Return the (X, Y) coordinate for the center point of the cell that contains the specified text.  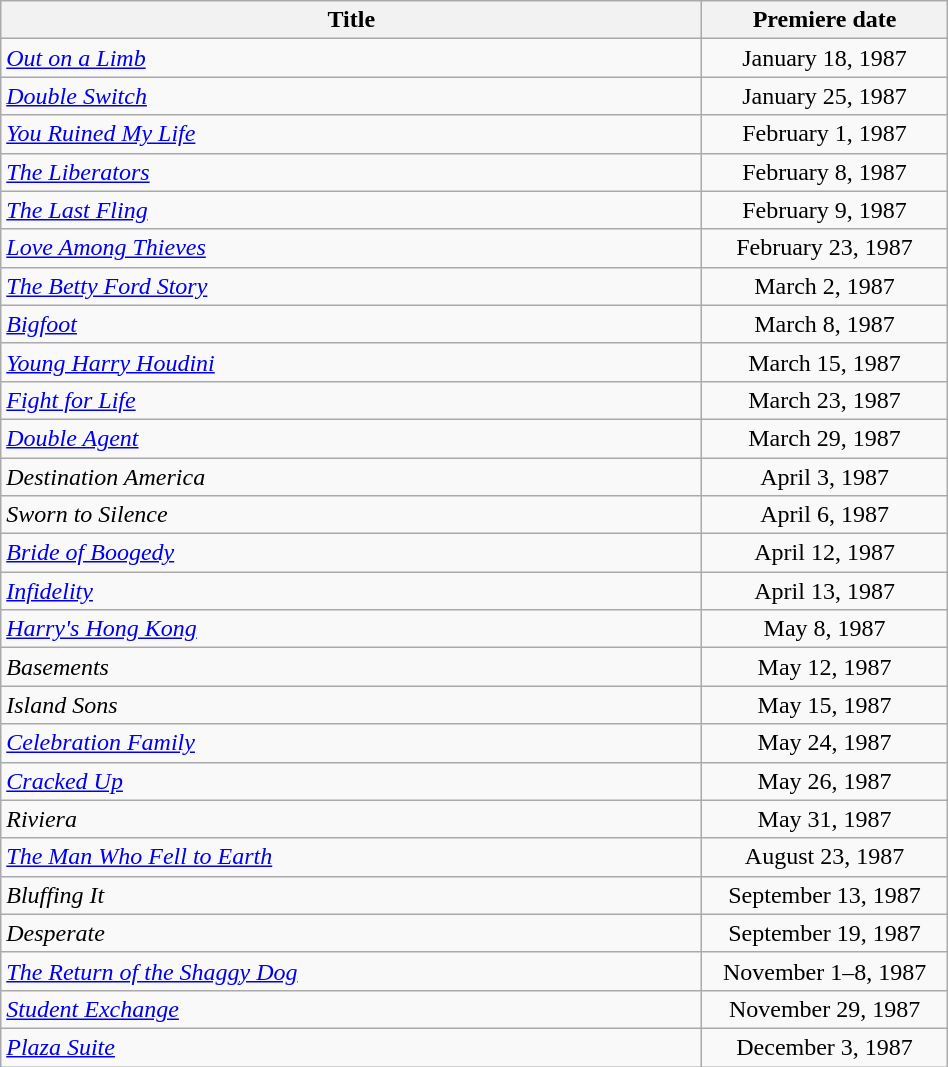
April 12, 1987 (824, 553)
Riviera (352, 819)
Destination America (352, 477)
March 8, 1987 (824, 324)
The Last Fling (352, 210)
Double Agent (352, 438)
November 1–8, 1987 (824, 971)
March 2, 1987 (824, 286)
Bluffing It (352, 895)
Fight for Life (352, 400)
May 26, 1987 (824, 781)
The Return of the Shaggy Dog (352, 971)
September 13, 1987 (824, 895)
Sworn to Silence (352, 515)
Desperate (352, 933)
Island Sons (352, 705)
February 8, 1987 (824, 172)
Plaza Suite (352, 1047)
February 1, 1987 (824, 134)
August 23, 1987 (824, 857)
You Ruined My Life (352, 134)
March 15, 1987 (824, 362)
February 9, 1987 (824, 210)
Young Harry Houdini (352, 362)
The Betty Ford Story (352, 286)
Student Exchange (352, 1009)
March 29, 1987 (824, 438)
May 24, 1987 (824, 743)
The Liberators (352, 172)
November 29, 1987 (824, 1009)
December 3, 1987 (824, 1047)
Infidelity (352, 591)
April 3, 1987 (824, 477)
May 31, 1987 (824, 819)
May 8, 1987 (824, 629)
Love Among Thieves (352, 248)
Title (352, 20)
Cracked Up (352, 781)
Out on a Limb (352, 58)
May 12, 1987 (824, 667)
April 6, 1987 (824, 515)
April 13, 1987 (824, 591)
Bigfoot (352, 324)
February 23, 1987 (824, 248)
Celebration Family (352, 743)
January 18, 1987 (824, 58)
September 19, 1987 (824, 933)
Bride of Boogedy (352, 553)
Premiere date (824, 20)
The Man Who Fell to Earth (352, 857)
Harry's Hong Kong (352, 629)
March 23, 1987 (824, 400)
January 25, 1987 (824, 96)
May 15, 1987 (824, 705)
Basements (352, 667)
Double Switch (352, 96)
